Search for the cell housing the specified text and yield its (x, y) center coordinate. 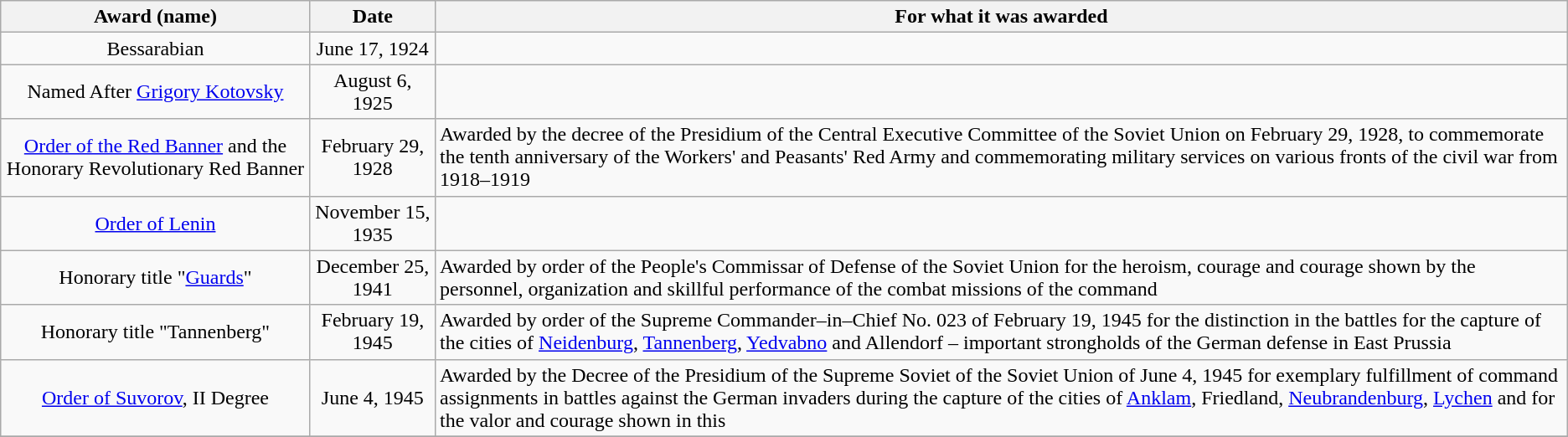
Order of Lenin (156, 223)
Named After Grigory Kotovsky (156, 92)
Bessarabian (156, 49)
Date (372, 17)
December 25, 1941 (372, 278)
Award (name) (156, 17)
November 15, 1935 (372, 223)
August 6, 1925 (372, 92)
For what it was awarded (1002, 17)
Honorary title "Tannenberg" (156, 332)
June 4, 1945 (372, 398)
February 29, 1928 (372, 157)
Order of the Red Banner and the Honorary Revolutionary Red Banner (156, 157)
February 19, 1945 (372, 332)
Honorary title "Guards" (156, 278)
June 17, 1924 (372, 49)
Order of Suvorov, II Degree (156, 398)
